Identify which cell holds the provided text, then report its (x, y) central coordinate. 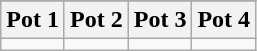
Pot 4 (224, 20)
Pot 1 (33, 20)
Pot 2 (96, 20)
Pot 3 (160, 20)
